Output the (x, y) coordinate of the center of the cell containing the given text.  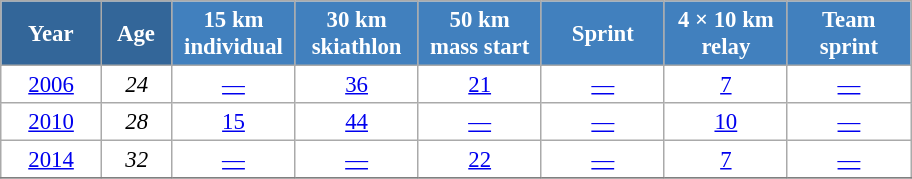
30 km skiathlon (356, 34)
Age (136, 34)
24 (136, 85)
21 (480, 85)
15 km individual (234, 34)
15 (234, 122)
2010 (52, 122)
Year (52, 34)
36 (356, 85)
10 (726, 122)
22 (480, 160)
44 (356, 122)
Sprint (602, 34)
4 × 10 km relay (726, 34)
28 (136, 122)
50 km mass start (480, 34)
Team sprint (848, 34)
2014 (52, 160)
32 (136, 160)
2006 (52, 85)
